Pinpoint the cell where the given text exists, returning its (x, y) midpoint coordinate. 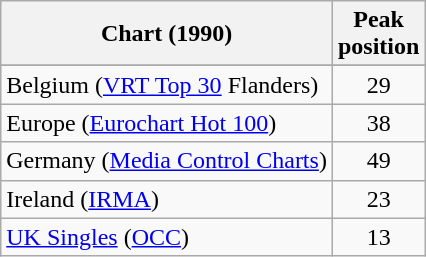
Germany (Media Control Charts) (167, 161)
13 (378, 237)
Peakposition (378, 34)
Belgium (VRT Top 30 Flanders) (167, 85)
UK Singles (OCC) (167, 237)
49 (378, 161)
38 (378, 123)
Europe (Eurochart Hot 100) (167, 123)
29 (378, 85)
Chart (1990) (167, 34)
Ireland (IRMA) (167, 199)
23 (378, 199)
